Capture the cell that displays the provided text and extract its (X, Y) central coordinate. 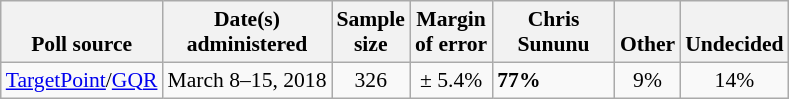
Other (648, 32)
March 8–15, 2018 (246, 80)
ChrisSununu (554, 32)
326 (371, 80)
Date(s)administered (246, 32)
77% (554, 80)
Poll source (82, 32)
± 5.4% (451, 80)
Marginof error (451, 32)
14% (734, 80)
Undecided (734, 32)
Samplesize (371, 32)
9% (648, 80)
TargetPoint/GQR (82, 80)
